Return (x, y) of the center of cell containing provided text 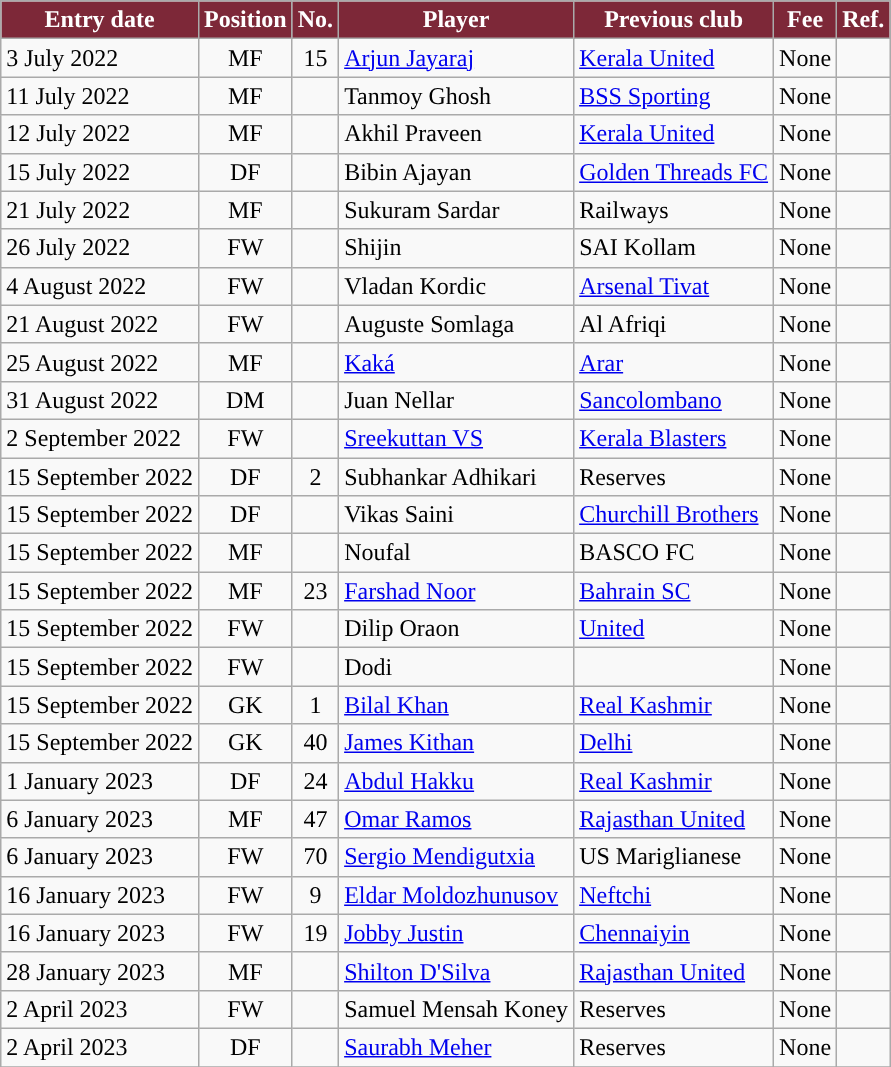
Sukuram Sardar (456, 210)
Eldar Moldozhunusov (456, 895)
Vladan Kordic (456, 286)
Arjun Jayaraj (456, 58)
12 July 2022 (100, 134)
Sancolombano (674, 400)
Kerala Blasters (674, 438)
28 January 2023 (100, 971)
21 August 2022 (100, 324)
Chennaiyin (674, 933)
Tanmoy Ghosh (456, 96)
Player (456, 20)
Dilip Oraon (456, 629)
Shijin (456, 248)
Farshad Noor (456, 591)
James Kithan (456, 743)
4 August 2022 (100, 286)
SAI Kollam (674, 248)
Juan Nellar (456, 400)
Bahrain SC (674, 591)
Abdul Hakku (456, 781)
Vikas Saini (456, 515)
Entry date (100, 20)
Samuel Mensah Koney (456, 1009)
31 August 2022 (100, 400)
Golden Threads FC (674, 172)
2 September 2022 (100, 438)
BSS Sporting (674, 96)
Previous club (674, 20)
1 January 2023 (100, 781)
26 July 2022 (100, 248)
BASCO FC (674, 553)
Al Afriqi (674, 324)
Railways (674, 210)
Shilton D'Silva (456, 971)
23 (315, 591)
Arar (674, 362)
Noufal (456, 553)
US Mariglianese (674, 857)
2 (315, 477)
Arsenal Tivat (674, 286)
15 July 2022 (100, 172)
Omar Ramos (456, 819)
Sreekuttan VS (456, 438)
70 (315, 857)
No. (315, 20)
DM (245, 400)
24 (315, 781)
Jobby Justin (456, 933)
Ref. (864, 20)
Akhil Praveen (456, 134)
11 July 2022 (100, 96)
Saurabh Meher (456, 1047)
Bilal Khan (456, 705)
Subhankar Adhikari (456, 477)
Bibin Ajayan (456, 172)
Churchill Brothers (674, 515)
Sergio Mendigutxia (456, 857)
21 July 2022 (100, 210)
Delhi (674, 743)
19 (315, 933)
15 (315, 58)
3 July 2022 (100, 58)
1 (315, 705)
Kaká (456, 362)
25 August 2022 (100, 362)
Fee (806, 20)
Neftchi (674, 895)
Auguste Somlaga (456, 324)
40 (315, 743)
Dodi (456, 667)
Position (245, 20)
47 (315, 819)
United (674, 629)
9 (315, 895)
